Find where the given text appears and provide that cell's center as (x, y) coordinate. 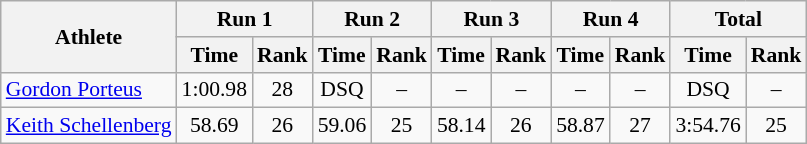
Keith Schellenberg (89, 126)
Athlete (89, 36)
3:54.76 (708, 126)
59.06 (342, 126)
Run 2 (372, 19)
28 (282, 90)
27 (640, 126)
1:00.98 (214, 90)
58.69 (214, 126)
Run 3 (492, 19)
Gordon Porteus (89, 90)
58.14 (462, 126)
58.87 (580, 126)
Total (738, 19)
Run 1 (245, 19)
Run 4 (610, 19)
